Search for the cell housing the specified text and yield its (x, y) center coordinate. 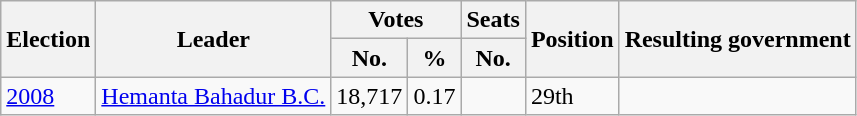
Hemanta Bahadur B.C. (214, 96)
Position (572, 39)
Leader (214, 39)
Election (48, 39)
% (434, 58)
2008 (48, 96)
29th (572, 96)
Votes (396, 20)
Resulting government (738, 39)
0.17 (434, 96)
18,717 (370, 96)
Seats (493, 20)
